Return the [x, y] coordinate for the center point of the cell that contains the specified text.  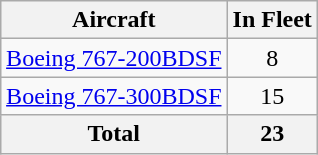
Boeing 767-300BDSF [114, 96]
23 [272, 134]
15 [272, 96]
Boeing 767-200BDSF [114, 58]
Aircraft [114, 20]
8 [272, 58]
Total [114, 134]
In Fleet [272, 20]
